Detect which cell encompasses the target text, then output its [X, Y] center coordinate. 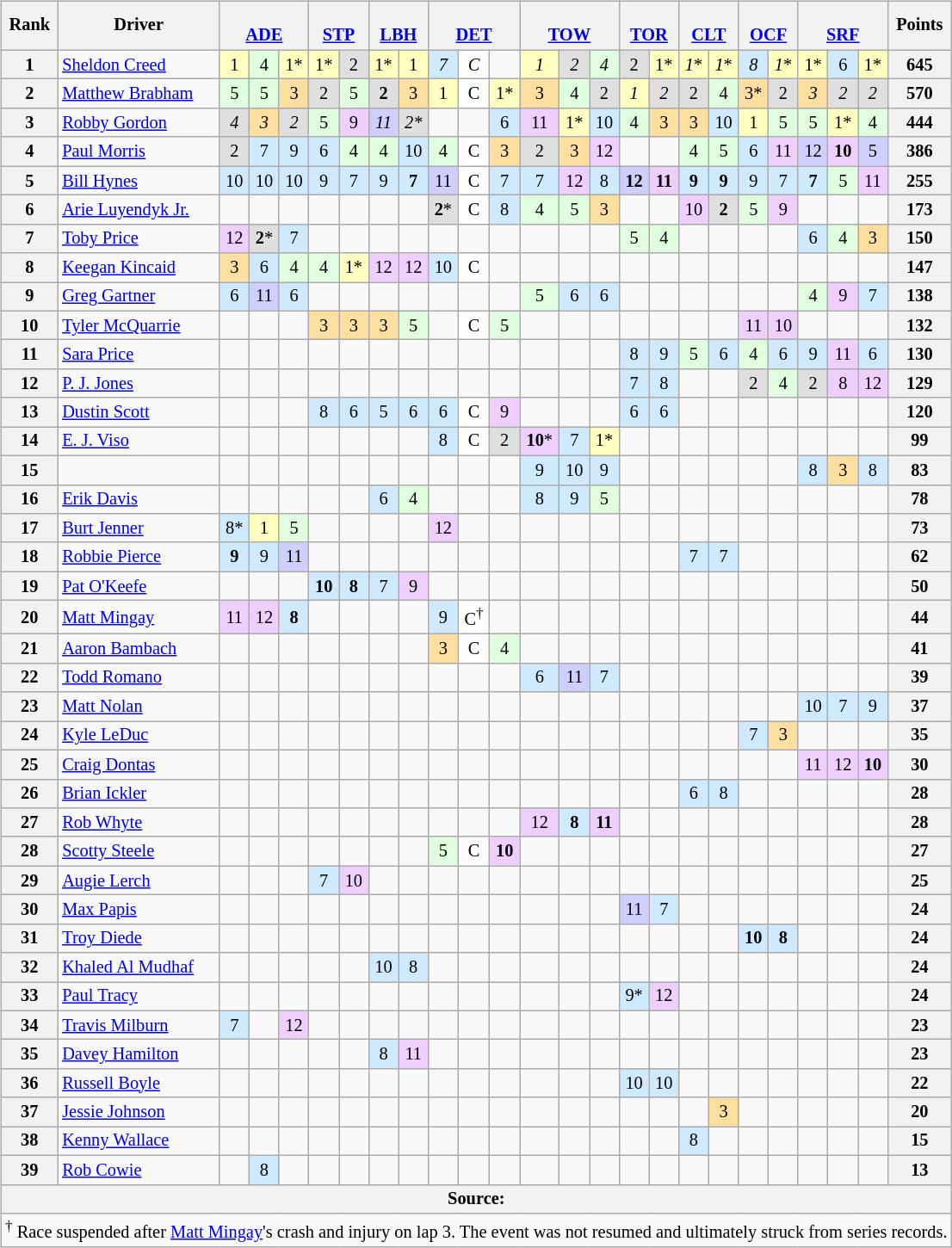
Aaron Bambach [139, 649]
10* [540, 442]
TOW [570, 26]
29 [29, 880]
Matt Nolan [139, 707]
LBH [398, 26]
44 [919, 618]
Sara Price [139, 355]
Troy Diede [139, 938]
36 [29, 1084]
Rank [29, 26]
Robbie Pierce [139, 557]
16 [29, 499]
34 [29, 1025]
Rob Cowie [139, 1171]
41 [919, 649]
150 [919, 238]
18 [29, 557]
Russell Boyle [139, 1084]
Jessie Johnson [139, 1112]
3* [754, 94]
Dustin Scott [139, 412]
Khaled Al Mudhaf [139, 967]
† Race suspended after Matt Mingay's crash and injury on lap 3. The event was not resumed and ultimately struck from series records. [476, 1231]
Toby Price [139, 238]
Craig Dontas [139, 764]
Robby Gordon [139, 123]
33 [29, 997]
132 [919, 325]
Max Papis [139, 910]
Todd Romano [139, 677]
DET [474, 26]
120 [919, 412]
130 [919, 355]
19 [29, 586]
255 [919, 181]
Brian Ickler [139, 794]
Davey Hamilton [139, 1054]
Kyle LeDuc [139, 736]
73 [919, 528]
Matthew Brabham [139, 94]
Keegan Kincaid [139, 268]
Scotty Steele [139, 851]
31 [29, 938]
Augie Lerch [139, 880]
Travis Milburn [139, 1025]
CLT [709, 26]
C† [473, 618]
26 [29, 794]
32 [29, 967]
645 [919, 65]
50 [919, 586]
OCF [768, 26]
Driver [139, 26]
147 [919, 268]
SRF [843, 26]
Bill Hynes [139, 181]
21 [29, 649]
Points [919, 26]
38 [29, 1141]
14 [29, 442]
Paul Morris [139, 151]
17 [29, 528]
99 [919, 442]
138 [919, 297]
386 [919, 151]
P. J. Jones [139, 384]
Source: [476, 1199]
83 [919, 470]
444 [919, 123]
Matt Mingay [139, 618]
Greg Gartner [139, 297]
Rob Whyte [139, 823]
STP [339, 26]
78 [919, 499]
Erik Davis [139, 499]
Sheldon Creed [139, 65]
9* [634, 997]
TOR [649, 26]
ADE [264, 26]
570 [919, 94]
Burt Jenner [139, 528]
62 [919, 557]
Pat O'Keefe [139, 586]
Paul Tracy [139, 997]
8* [234, 528]
Tyler McQuarrie [139, 325]
Kenny Wallace [139, 1141]
E. J. Viso [139, 442]
129 [919, 384]
Arie Luyendyk Jr. [139, 210]
173 [919, 210]
